Locate the cell with the specified text and output its (X, Y) center coordinate. 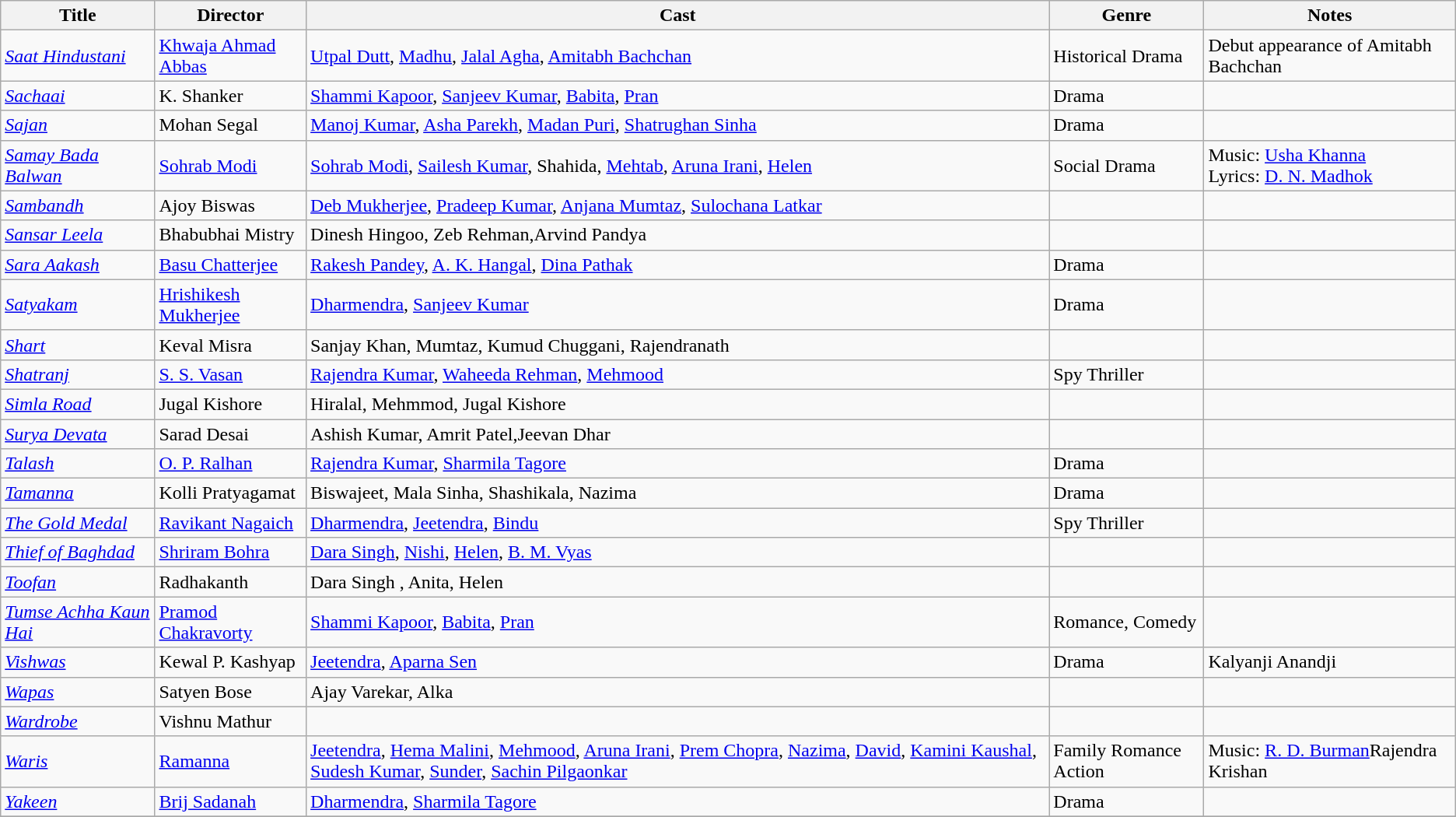
S. S. Vasan (230, 374)
Samay Bada Balwan (78, 165)
Debut appearance of Amitabh Bachchan (1330, 56)
O. P. Ralhan (230, 464)
Sajan (78, 125)
Sanjay Khan, Mumtaz, Kumud Chuggani, Rajendranath (678, 345)
Ravikant Nagaich (230, 523)
Cast (678, 16)
Rajendra Kumar, Waheeda Rehman, Mehmood (678, 374)
Ramanna (230, 761)
Saat Hindustani (78, 56)
Sohrab Modi (230, 165)
Sara Aakash (78, 265)
Sarad Desai (230, 433)
Utpal Dutt, Madhu, Jalal Agha, Amitabh Bachchan (678, 56)
Jeetendra, Hema Malini, Mehmood, Aruna Irani, Prem Chopra, Nazima, David, Kamini Kaushal, Sudesh Kumar, Sunder, Sachin Pilgaonkar (678, 761)
Music: Usha KhannaLyrics: D. N. Madhok (1330, 165)
Genre (1126, 16)
Toofan (78, 582)
Brij Sadanah (230, 801)
Historical Drama (1126, 56)
Dharmendra, Sanjeev Kumar (678, 305)
Sansar Leela (78, 235)
Thief of Baghdad (78, 552)
Shammi Kapoor, Babita, Pran (678, 622)
Tumse Achha Kaun Hai (78, 622)
Dinesh Hingoo, Zeb Rehman,Arvind Pandya (678, 235)
Kewal P. Kashyap (230, 662)
Wardrobe (78, 721)
Khwaja Ahmad Abbas (230, 56)
Ajoy Biswas (230, 205)
Hrishikesh Mukherjee (230, 305)
The Gold Medal (78, 523)
Vishwas (78, 662)
Family Romance Action (1126, 761)
Surya Devata (78, 433)
Shatranj (78, 374)
Shart (78, 345)
Director (230, 16)
Dara Singh , Anita, Helen (678, 582)
Jugal Kishore (230, 404)
Bhabubhai Mistry (230, 235)
Title (78, 16)
Dharmendra, Sharmila Tagore (678, 801)
Romance, Comedy (1126, 622)
Music: R. D. BurmanRajendra Krishan (1330, 761)
Radhakanth (230, 582)
Shriram Bohra (230, 552)
Shammi Kapoor, Sanjeev Kumar, Babita, Pran (678, 96)
Yakeen (78, 801)
Vishnu Mathur (230, 721)
Keval Misra (230, 345)
Satyakam (78, 305)
Manoj Kumar, Asha Parekh, Madan Puri, Shatrughan Sinha (678, 125)
Sohrab Modi, Sailesh Kumar, Shahida, Mehtab, Aruna Irani, Helen (678, 165)
Hiralal, Mehmmod, Jugal Kishore (678, 404)
Wapas (78, 692)
Rakesh Pandey, A. K. Hangal, Dina Pathak (678, 265)
Pramod Chakravorty (230, 622)
Biswajeet, Mala Sinha, Shashikala, Nazima (678, 493)
Kalyanji Anandji (1330, 662)
Jeetendra, Aparna Sen (678, 662)
Kolli Pratyagamat (230, 493)
Sambandh (78, 205)
Waris (78, 761)
Dharmendra, Jeetendra, Bindu (678, 523)
Tamanna (78, 493)
Notes (1330, 16)
Simla Road (78, 404)
Rajendra Kumar, Sharmila Tagore (678, 464)
Ajay Varekar, Alka (678, 692)
Deb Mukherjee, Pradeep Kumar, Anjana Mumtaz, Sulochana Latkar (678, 205)
Satyen Bose (230, 692)
Sachaai (78, 96)
Ashish Kumar, Amrit Patel,Jeevan Dhar (678, 433)
K. Shanker (230, 96)
Basu Chatterjee (230, 265)
Mohan Segal (230, 125)
Social Drama (1126, 165)
Dara Singh, Nishi, Helen, B. M. Vyas (678, 552)
Talash (78, 464)
